From the cell containing the given text, extract its center point as (x, y) coordinate. 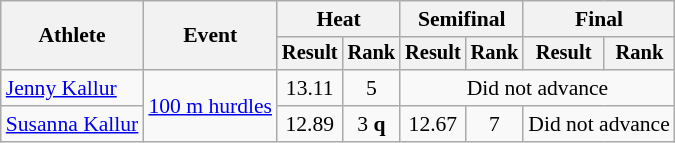
Susanna Kallur (72, 124)
7 (495, 124)
13.11 (310, 88)
12.89 (310, 124)
12.67 (433, 124)
Final (599, 19)
100 m hurdles (210, 106)
Semifinal (462, 19)
Heat (338, 19)
Athlete (72, 36)
5 (372, 88)
Jenny Kallur (72, 88)
3 q (372, 124)
Event (210, 36)
